Scan for the cell matching the given text and deliver its [X, Y] coordinate at center. 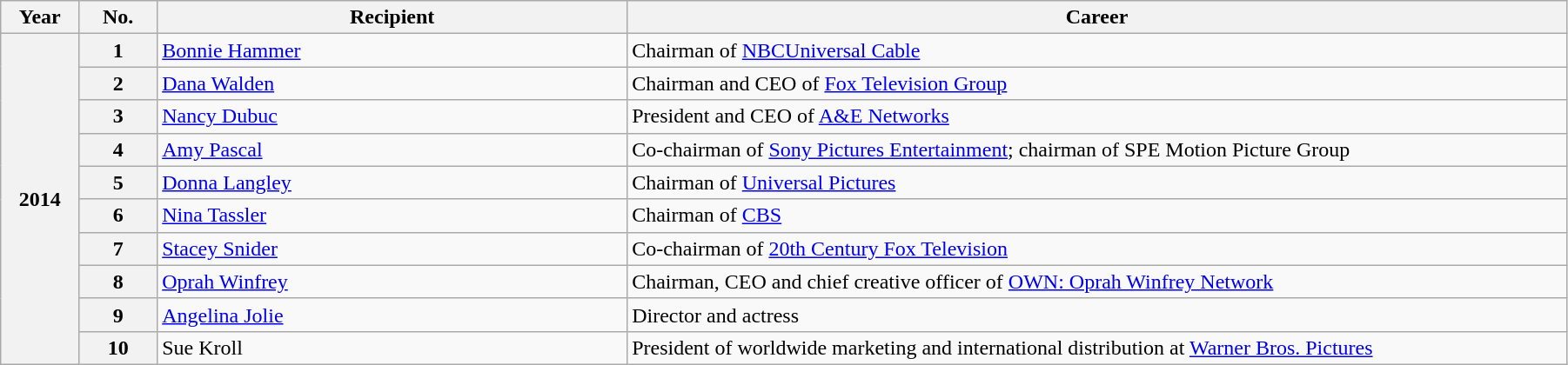
Co-chairman of Sony Pictures Entertainment; chairman of SPE Motion Picture Group [1097, 149]
10 [118, 348]
Stacey Snider [392, 249]
President and CEO of A&E Networks [1097, 116]
Angelina Jolie [392, 315]
Chairman of Universal Pictures [1097, 182]
Chairman of NBCUniversal Cable [1097, 50]
President of worldwide marketing and international distribution at Warner Bros. Pictures [1097, 348]
7 [118, 249]
3 [118, 116]
Chairman, CEO and chief creative officer of OWN: Oprah Winfrey Network [1097, 282]
6 [118, 216]
Nina Tassler [392, 216]
9 [118, 315]
No. [118, 17]
Chairman and CEO of Fox Television Group [1097, 83]
2014 [40, 200]
Oprah Winfrey [392, 282]
2 [118, 83]
Dana Walden [392, 83]
Bonnie Hammer [392, 50]
Sue Kroll [392, 348]
Chairman of CBS [1097, 216]
5 [118, 182]
Recipient [392, 17]
Director and actress [1097, 315]
1 [118, 50]
Co-chairman of 20th Century Fox Television [1097, 249]
4 [118, 149]
8 [118, 282]
Nancy Dubuc [392, 116]
Career [1097, 17]
Donna Langley [392, 182]
Year [40, 17]
Amy Pascal [392, 149]
